Extract the (x, y) coordinate from the center of the cell holding the provided text.  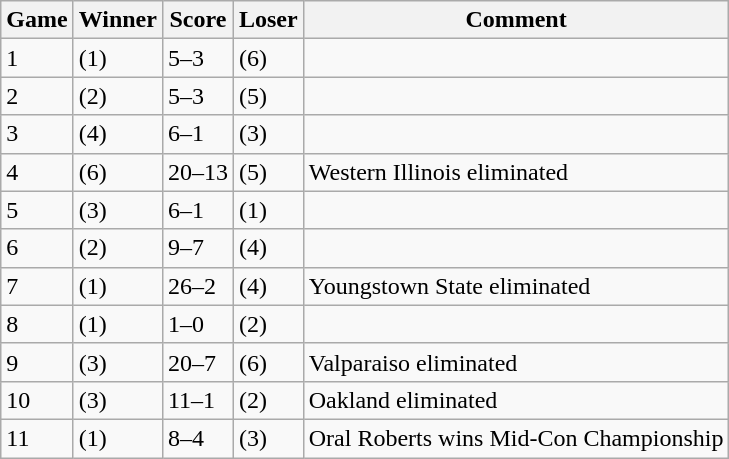
2 (37, 96)
20–13 (198, 172)
5 (37, 210)
11 (37, 438)
Youngstown State eliminated (516, 286)
1 (37, 58)
7 (37, 286)
1–0 (198, 324)
9–7 (198, 248)
Game (37, 20)
10 (37, 400)
9 (37, 362)
8 (37, 324)
26–2 (198, 286)
3 (37, 134)
4 (37, 172)
11–1 (198, 400)
20–7 (198, 362)
Western Illinois eliminated (516, 172)
Valparaiso eliminated (516, 362)
Loser (268, 20)
Score (198, 20)
Oakland eliminated (516, 400)
8–4 (198, 438)
Oral Roberts wins Mid-Con Championship (516, 438)
Comment (516, 20)
Winner (118, 20)
6 (37, 248)
